From the cell containing the given text, extract its center point as (X, Y) coordinate. 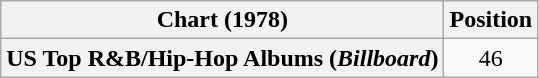
46 (491, 58)
Position (491, 20)
Chart (1978) (222, 20)
US Top R&B/Hip-Hop Albums (Billboard) (222, 58)
